Return [X, Y] of the center of cell containing provided text 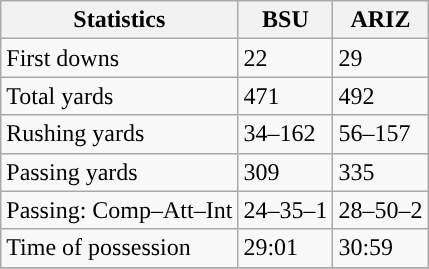
Total yards [120, 96]
BSU [286, 20]
Passing: Comp–Att–Int [120, 210]
34–162 [286, 134]
56–157 [380, 134]
22 [286, 58]
29 [380, 58]
First downs [120, 58]
Statistics [120, 20]
30:59 [380, 248]
Passing yards [120, 172]
ARIZ [380, 20]
335 [380, 172]
24–35–1 [286, 210]
492 [380, 96]
471 [286, 96]
309 [286, 172]
28–50–2 [380, 210]
Time of possession [120, 248]
Rushing yards [120, 134]
29:01 [286, 248]
